Detect which cell encompasses the target text, then output its (x, y) center coordinate. 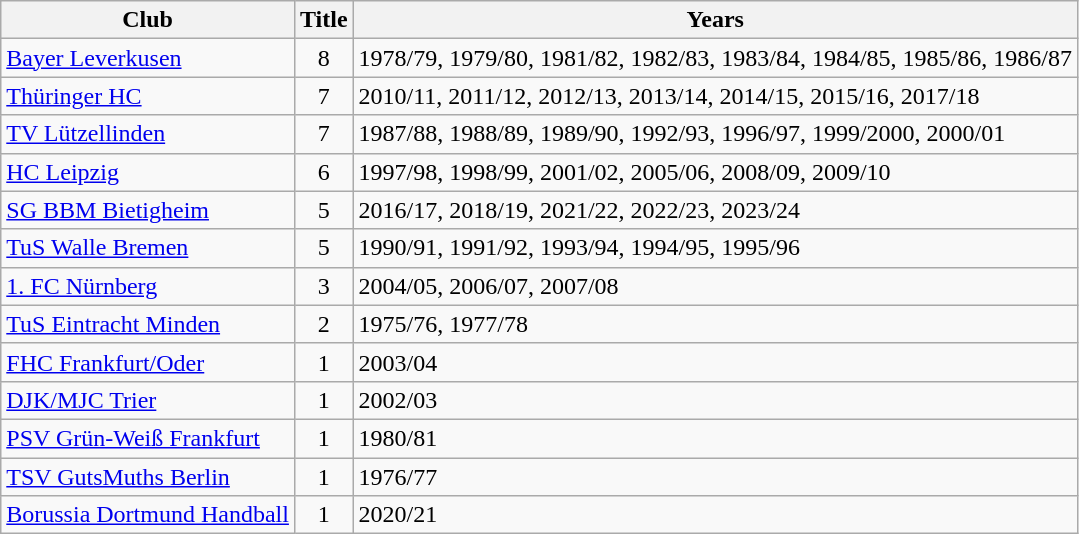
Bayer Leverkusen (148, 58)
1987/88, 1988/89, 1989/90, 1992/93, 1996/97, 1999/2000, 2000/01 (715, 134)
PSV Grün-Weiß Frankfurt (148, 438)
TV Lützellinden (148, 134)
Thüringer HC (148, 96)
1980/81 (715, 438)
1. FC Nürnberg (148, 286)
3 (324, 286)
2004/05, 2006/07, 2007/08 (715, 286)
2010/11, 2011/12, 2012/13, 2013/14, 2014/15, 2015/16, 2017/18 (715, 96)
2016/17, 2018/19, 2021/22, 2022/23, 2023/24 (715, 210)
2003/04 (715, 362)
8 (324, 58)
TuS Walle Bremen (148, 248)
1975/76, 1977/78 (715, 324)
FHC Frankfurt/Oder (148, 362)
2 (324, 324)
1976/77 (715, 477)
SG BBM Bietigheim (148, 210)
2020/21 (715, 515)
DJK/MJC Trier (148, 400)
TuS Eintracht Minden (148, 324)
1978/79, 1979/80, 1981/82, 1982/83, 1983/84, 1984/85, 1985/86, 1986/87 (715, 58)
HC Leipzig (148, 172)
1997/98, 1998/99, 2001/02, 2005/06, 2008/09, 2009/10 (715, 172)
Title (324, 20)
2002/03 (715, 400)
Years (715, 20)
1990/91, 1991/92, 1993/94, 1994/95, 1995/96 (715, 248)
Borussia Dortmund Handball (148, 515)
TSV GutsMuths Berlin (148, 477)
6 (324, 172)
Club (148, 20)
